Extract the (x, y) coordinate from the center of the cell holding the provided text.  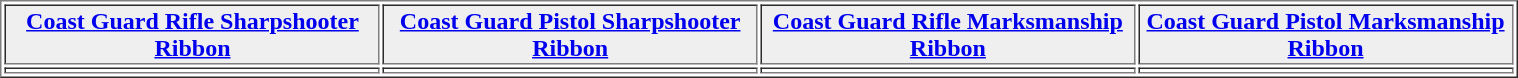
Coast Guard Rifle Marksmanship Ribbon (948, 34)
Coast Guard Pistol Sharpshooter Ribbon (570, 34)
Coast Guard Pistol Marksmanship Ribbon (1326, 34)
Coast Guard Rifle Sharpshooter Ribbon (192, 34)
